From the cell containing the given text, extract its center point as (x, y) coordinate. 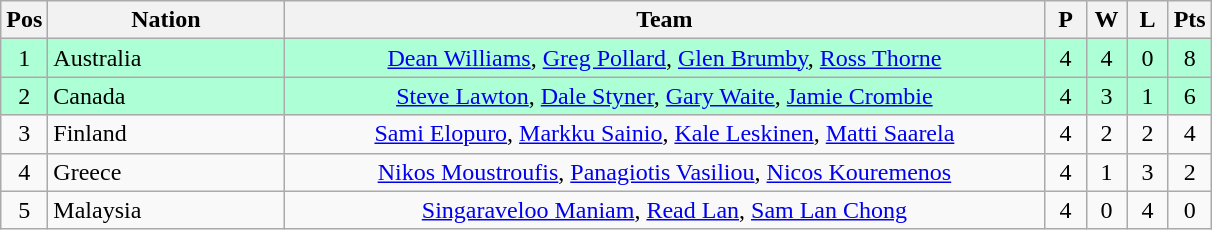
Nikos Moustroufis, Panagiotis Vasiliou, Nicos Kouremenos (664, 172)
Dean Williams, Greg Pollard, Glen Brumby, Ross Thorne (664, 58)
Pos (24, 20)
Singaraveloo Maniam, Read Lan, Sam Lan Chong (664, 210)
5 (24, 210)
L (1148, 20)
6 (1190, 96)
Greece (166, 172)
Canada (166, 96)
Pts (1190, 20)
P (1066, 20)
Sami Elopuro, Markku Sainio, Kale Leskinen, Matti Saarela (664, 134)
Finland (166, 134)
Steve Lawton, Dale Styner, Gary Waite, Jamie Crombie (664, 96)
W (1106, 20)
Nation (166, 20)
Australia (166, 58)
8 (1190, 58)
Malaysia (166, 210)
Team (664, 20)
